Provide the (x, y) coordinate of the cell's center where the given text is located.  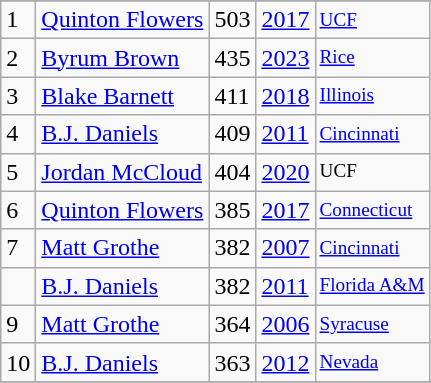
2012 (286, 362)
Syracuse (372, 324)
3 (18, 96)
364 (232, 324)
Blake Barnett (122, 96)
Nevada (372, 362)
435 (232, 58)
9 (18, 324)
2007 (286, 248)
2020 (286, 172)
411 (232, 96)
385 (232, 210)
2006 (286, 324)
Connecticut (372, 210)
Florida A&M (372, 286)
Byrum Brown (122, 58)
1 (18, 20)
Illinois (372, 96)
2 (18, 58)
409 (232, 134)
2018 (286, 96)
2023 (286, 58)
4 (18, 134)
Rice (372, 58)
5 (18, 172)
7 (18, 248)
503 (232, 20)
Jordan McCloud (122, 172)
6 (18, 210)
404 (232, 172)
363 (232, 362)
10 (18, 362)
